Return the (X, Y) coordinate for the center point of the cell that contains the specified text.  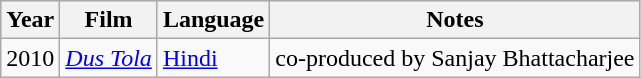
Notes (455, 20)
Year (30, 20)
Hindi (213, 58)
Language (213, 20)
co-produced by Sanjay Bhattacharjee (455, 58)
Dus Tola (109, 58)
2010 (30, 58)
Film (109, 20)
